Output the [x, y] coordinate of the center of the cell containing the given text.  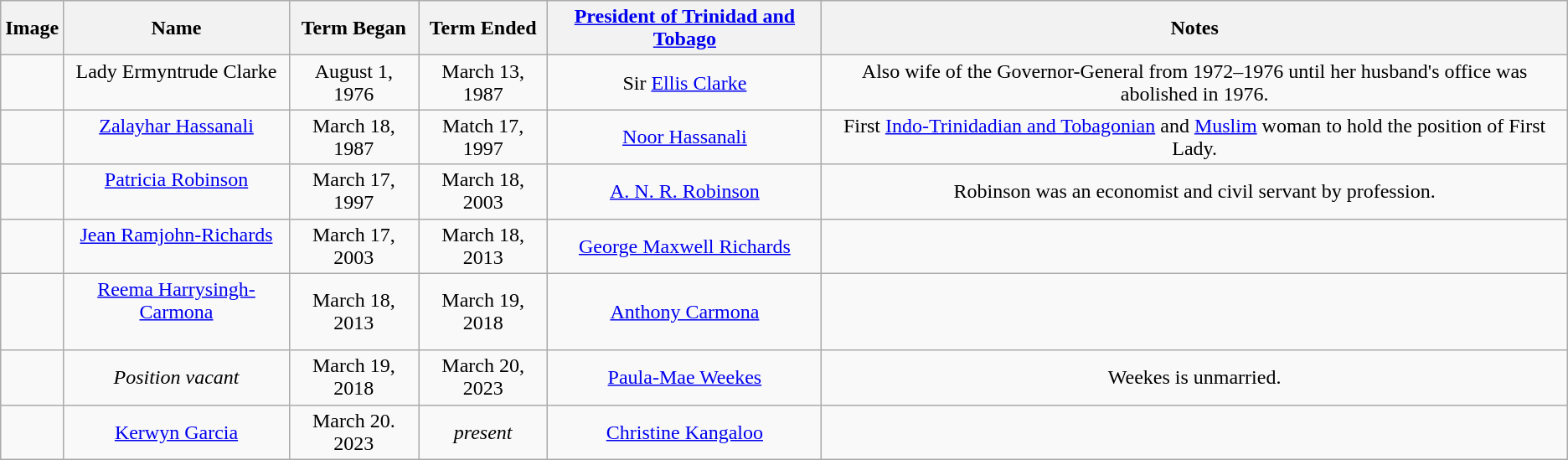
Notes [1194, 28]
Zalayhar Hassanali [176, 137]
Term Ended [483, 28]
August 1, 1976 [353, 82]
President of Trinidad and Tobago [685, 28]
Lady Ermyntrude Clarke [176, 82]
Match 17, 1997 [483, 137]
March 20, 2023 [483, 377]
Sir Ellis Clarke [685, 82]
Noor Hassanali [685, 137]
Also wife of the Governor-General from 1972–1976 until her husband's office was abolished in 1976. [1194, 82]
March 13, 1987 [483, 82]
Paula-Mae Weekes [685, 377]
March 17, 1997 [353, 191]
Jean Ramjohn-Richards [176, 246]
March 20. 2023 [353, 432]
Name [176, 28]
Reema Harrysingh-Carmona [176, 312]
Christine Kangaloo [685, 432]
March 18, 1987 [353, 137]
March 18, 2003 [483, 191]
Position vacant [176, 377]
present [483, 432]
Anthony Carmona [685, 312]
March 17, 2003 [353, 246]
A. N. R. Robinson [685, 191]
George Maxwell Richards [685, 246]
Patricia Robinson [176, 191]
Kerwyn Garcia [176, 432]
Image [32, 28]
Term Began [353, 28]
Weekes is unmarried. [1194, 377]
Robinson was an economist and civil servant by profession. [1194, 191]
First Indo-Trinidadian and Tobagonian and Muslim woman to hold the position of First Lady. [1194, 137]
